Pinpoint the cell where the given text exists, returning its (x, y) midpoint coordinate. 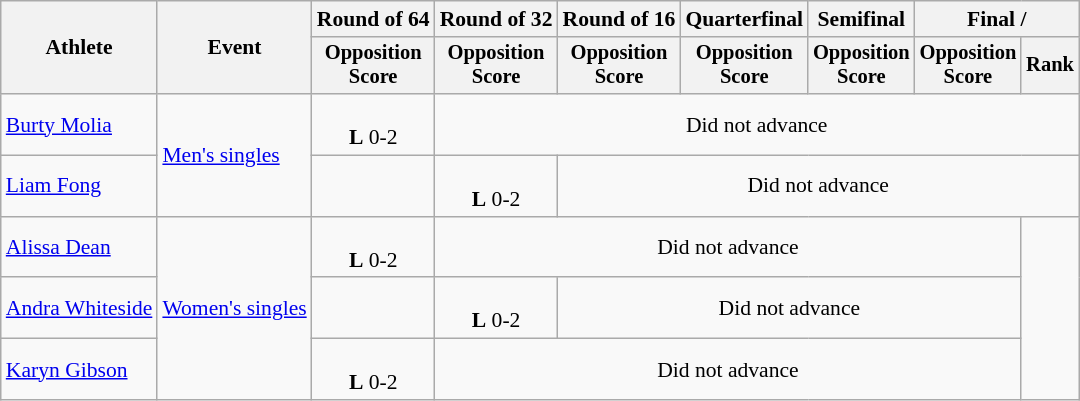
Burty Molia (80, 124)
Liam Fong (80, 186)
Women's singles (234, 308)
Rank (1050, 66)
Final / (997, 19)
Round of 16 (620, 19)
Andra Whiteside (80, 308)
Round of 32 (496, 19)
Men's singles (234, 155)
Round of 64 (374, 19)
Athlete (80, 48)
Karyn Gibson (80, 370)
Event (234, 48)
Quarterfinal (744, 19)
Alissa Dean (80, 248)
Semifinal (862, 19)
